Locate the cell with the specified text and output its [X, Y] center coordinate. 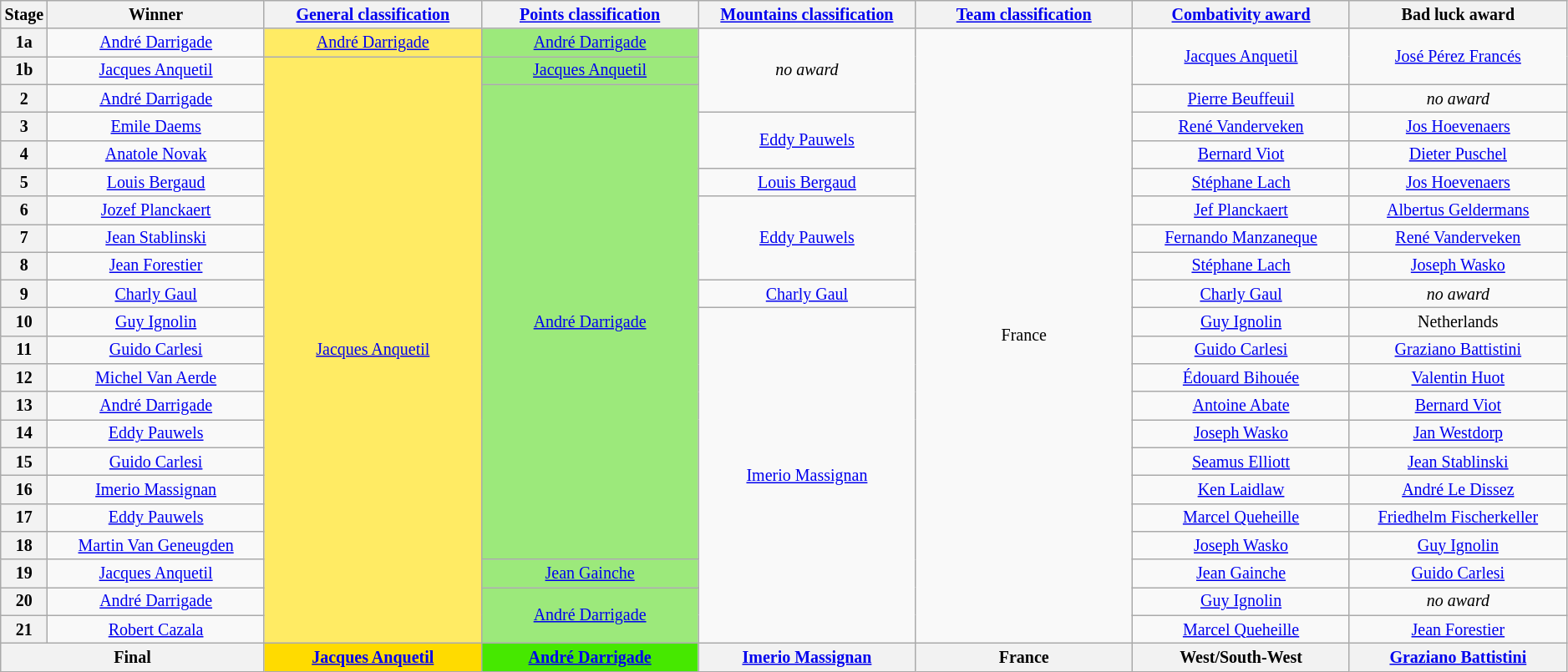
6 [24, 210]
Seamus Elliott [1241, 462]
Michel Van Aerde [155, 377]
Édouard Bihouée [1241, 377]
7 [24, 239]
Emile Daems [155, 127]
9 [24, 294]
Bad luck award [1458, 15]
Points classification [590, 15]
18 [24, 546]
10 [24, 322]
Friedhelm Fischerkeller [1458, 518]
Jan Westdorp [1458, 434]
Antoine Abate [1241, 406]
Stage [24, 15]
1a [24, 43]
Ken Laidlaw [1241, 489]
3 [24, 127]
Final [133, 658]
12 [24, 377]
19 [24, 573]
4 [24, 154]
Martin Van Geneugden [155, 546]
Mountains classification [807, 15]
Anatole Novak [155, 154]
Robert Cazala [155, 629]
Albertus Geldermans [1458, 210]
Pierre Beuffeuil [1241, 99]
2 [24, 99]
West/South-West [1241, 658]
Fernando Manzaneque [1241, 239]
8 [24, 265]
José Pérez Francés [1458, 57]
16 [24, 489]
15 [24, 462]
Combativity award [1241, 15]
17 [24, 518]
André Le Dissez [1458, 489]
General classification [373, 15]
11 [24, 351]
1b [24, 70]
13 [24, 406]
Jozef Planckaert [155, 210]
Valentin Huot [1458, 377]
Netherlands [1458, 322]
21 [24, 629]
5 [24, 182]
20 [24, 601]
Jef Planckaert [1241, 210]
Dieter Puschel [1458, 154]
Winner [155, 15]
Team classification [1024, 15]
14 [24, 434]
